Provide the (x, y) coordinate of the cell's center where the given text is located.  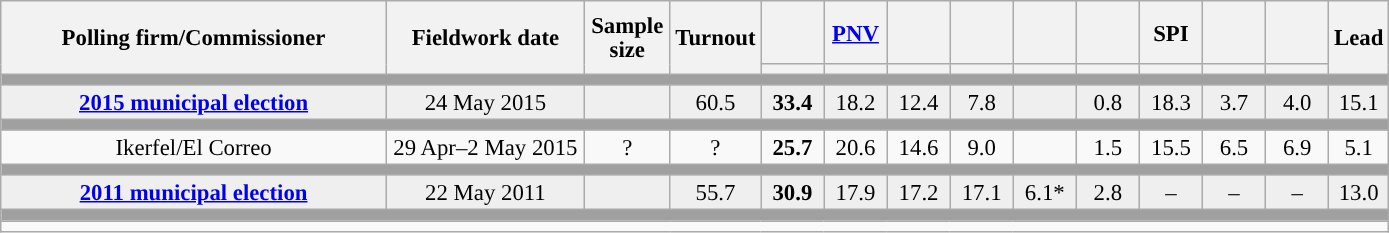
17.1 (982, 194)
12.4 (918, 102)
18.3 (1170, 102)
17.2 (918, 194)
2.8 (1108, 194)
13.0 (1359, 194)
24 May 2015 (485, 102)
Fieldwork date (485, 38)
1.5 (1108, 148)
6.5 (1234, 148)
6.1* (1044, 194)
9.0 (982, 148)
2015 municipal election (194, 102)
4.0 (1298, 102)
20.6 (856, 148)
25.7 (792, 148)
0.8 (1108, 102)
30.9 (792, 194)
2011 municipal election (194, 194)
15.5 (1170, 148)
14.6 (918, 148)
33.4 (792, 102)
60.5 (716, 102)
3.7 (1234, 102)
15.1 (1359, 102)
6.9 (1298, 148)
PNV (856, 32)
7.8 (982, 102)
22 May 2011 (485, 194)
Polling firm/Commissioner (194, 38)
Turnout (716, 38)
18.2 (856, 102)
Ikerfel/El Correo (194, 148)
55.7 (716, 194)
5.1 (1359, 148)
17.9 (856, 194)
Sample size (627, 38)
SPI (1170, 32)
Lead (1359, 38)
29 Apr–2 May 2015 (485, 148)
